Pinpoint the cell where the given text exists, returning its [X, Y] midpoint coordinate. 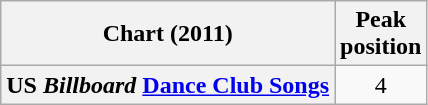
4 [381, 85]
US Billboard Dance Club Songs [168, 85]
Peakposition [381, 34]
Chart (2011) [168, 34]
